Output the [X, Y] coordinate of the center of the cell containing the given text.  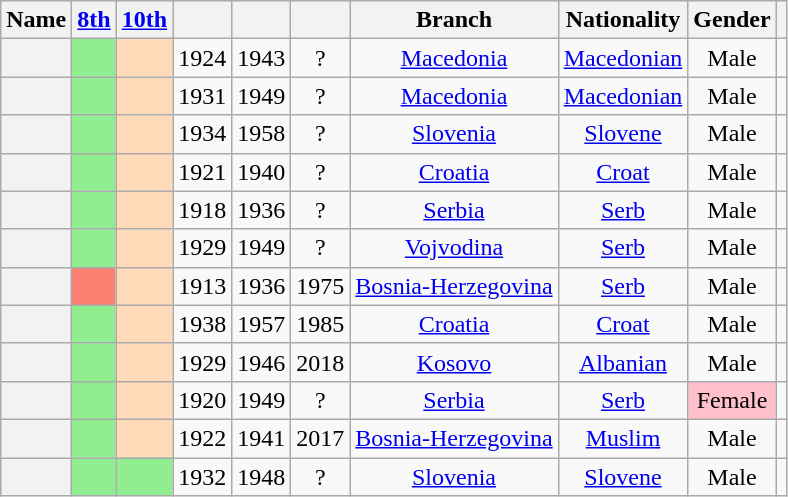
1924 [202, 58]
Name [36, 20]
1920 [202, 400]
2018 [320, 362]
8th [94, 20]
1943 [262, 58]
1922 [202, 438]
Branch [454, 20]
1985 [320, 324]
1948 [262, 477]
Muslim [623, 438]
1931 [202, 96]
1938 [202, 324]
Albanian [623, 362]
2017 [320, 438]
1941 [262, 438]
Kosovo [454, 362]
1913 [202, 286]
10th [144, 20]
1958 [262, 134]
Vojvodina [454, 248]
Gender [732, 20]
Female [732, 400]
1975 [320, 286]
Nationality [623, 20]
1921 [202, 172]
1932 [202, 477]
1934 [202, 134]
1957 [262, 324]
1940 [262, 172]
1946 [262, 362]
1918 [202, 210]
